Pinpoint the cell where the given text exists, returning its (X, Y) midpoint coordinate. 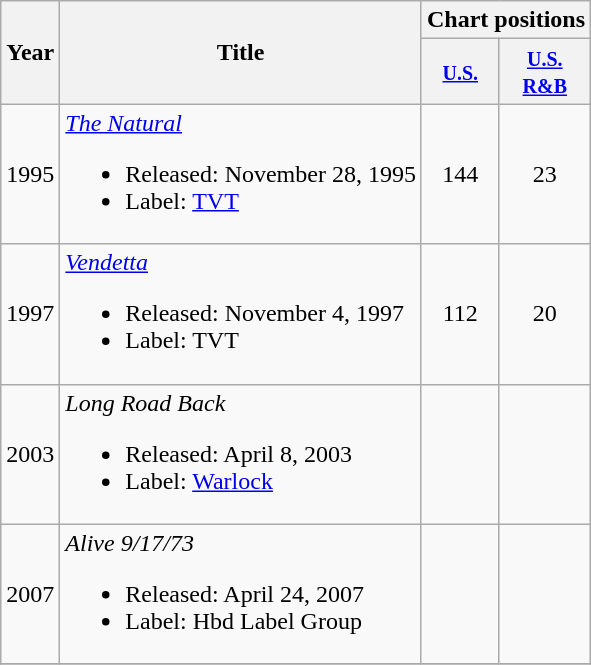
23 (545, 174)
Chart positions (506, 20)
112 (460, 314)
VendettaReleased: November 4, 1997Label: TVT (241, 314)
Title (241, 52)
2003 (30, 454)
144 (460, 174)
1995 (30, 174)
20 (545, 314)
2007 (30, 594)
The NaturalReleased: November 28, 1995Label: TVT (241, 174)
Year (30, 52)
U.S. (460, 72)
Alive 9/17/73Released: April 24, 2007Label: Hbd Label Group (241, 594)
U.S.R&B (545, 72)
Long Road BackReleased: April 8, 2003Label: Warlock (241, 454)
1997 (30, 314)
